Pinpoint the cell where the given text exists, returning its [X, Y] midpoint coordinate. 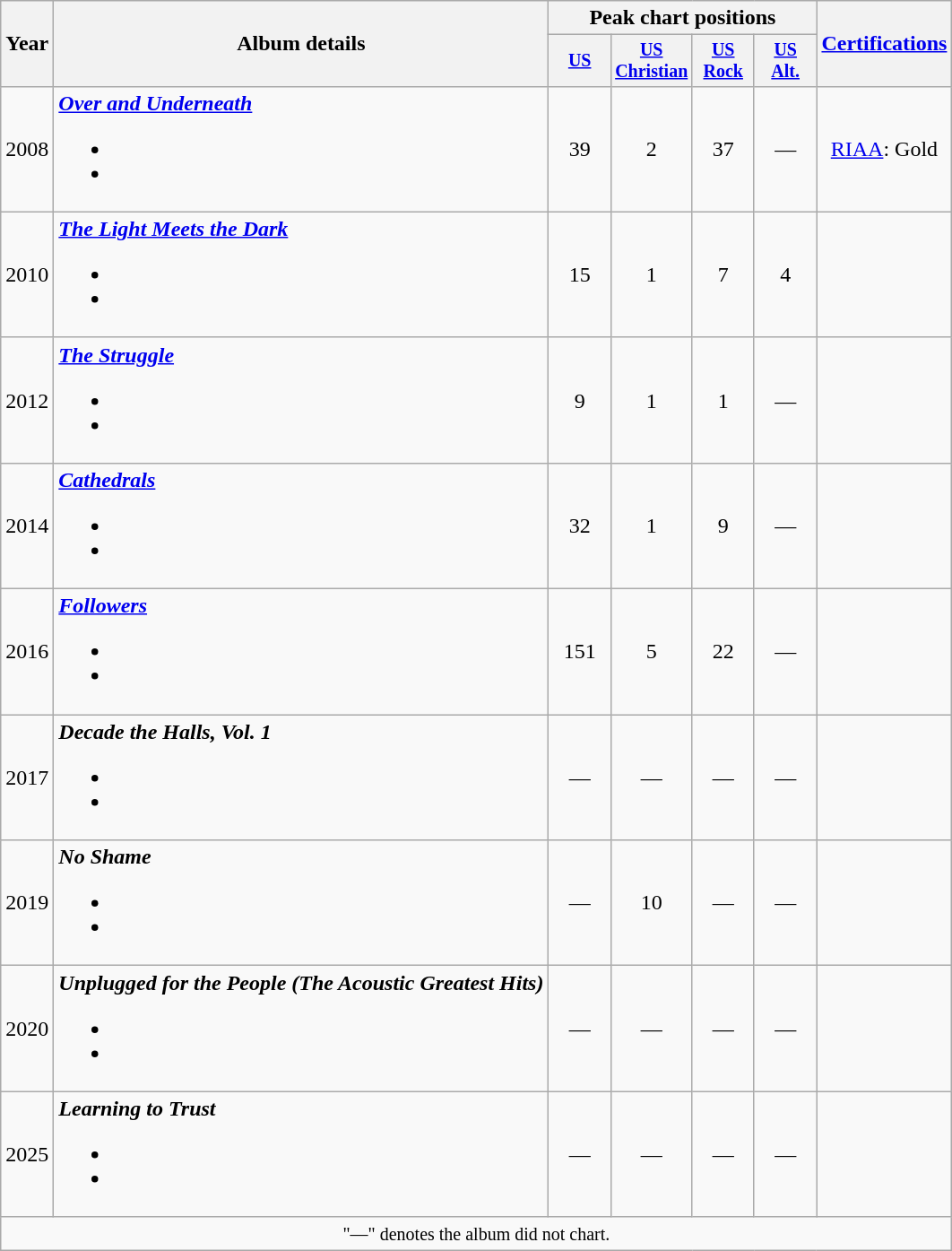
Certifications [884, 44]
32 [579, 526]
2019 [27, 903]
151 [579, 652]
"—" denotes the album did not chart. [477, 1234]
Over and Underneath [301, 149]
4 [785, 274]
2 [651, 149]
USChristian [651, 61]
7 [723, 274]
The Struggle [301, 400]
2008 [27, 149]
No Shame [301, 903]
2016 [27, 652]
2017 [27, 778]
US [579, 61]
2014 [27, 526]
Peak chart positions [683, 18]
The Light Meets the Dark [301, 274]
22 [723, 652]
RIAA: Gold [884, 149]
37 [723, 149]
Year [27, 44]
Followers [301, 652]
2010 [27, 274]
Decade the Halls, Vol. 1 [301, 778]
Unplugged for the People (The Acoustic Greatest Hits) [301, 1029]
2025 [27, 1154]
Cathedrals [301, 526]
Learning to Trust [301, 1154]
5 [651, 652]
USAlt. [785, 61]
15 [579, 274]
Album details [301, 44]
39 [579, 149]
2020 [27, 1029]
2012 [27, 400]
USRock [723, 61]
10 [651, 903]
